From the cell containing the given text, extract its center point as [X, Y] coordinate. 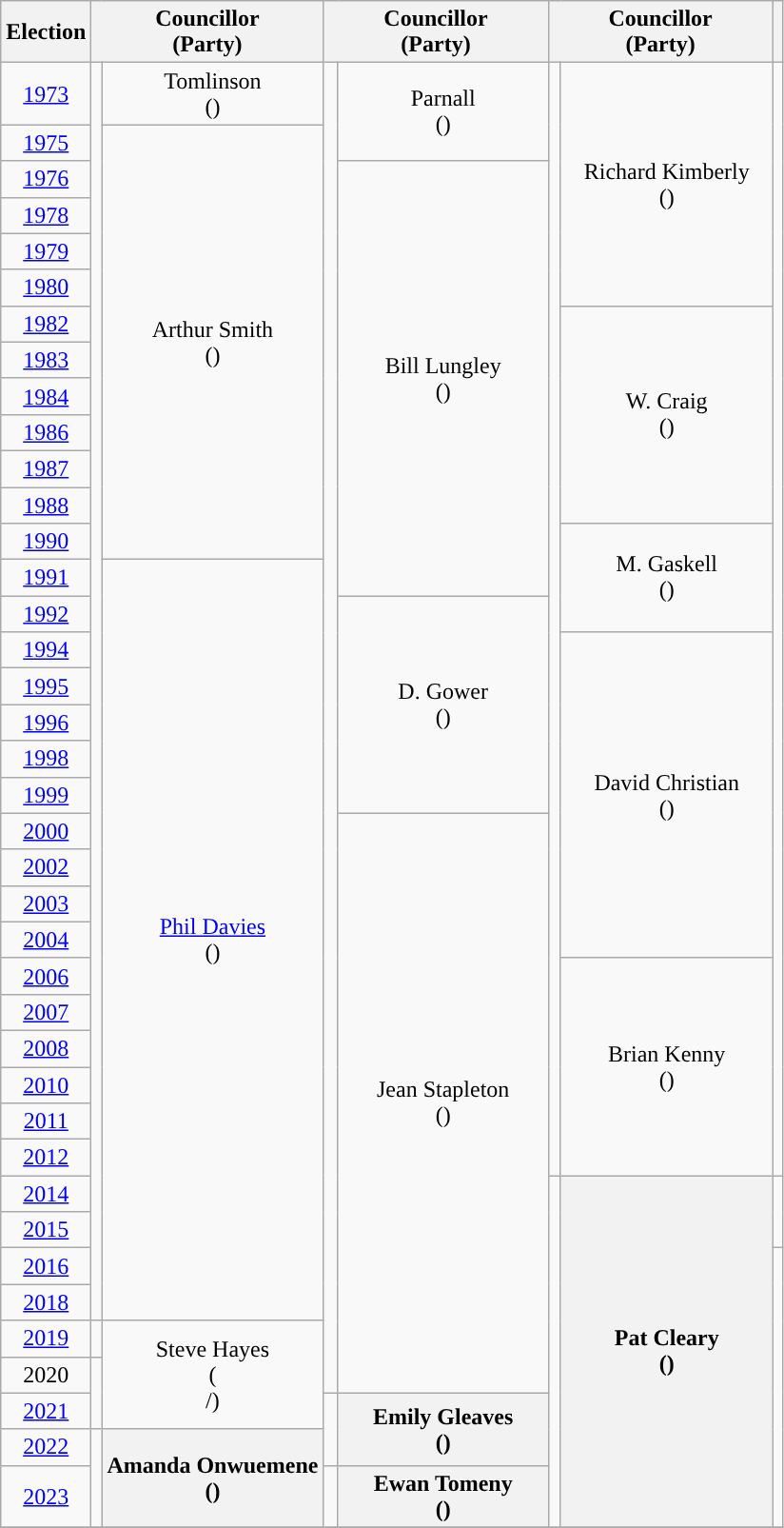
Pat Cleary() [666, 1352]
1973 [46, 93]
Bill Lungley() [443, 379]
M. Gaskell() [666, 578]
David Christian() [666, 796]
2022 [46, 1447]
2002 [46, 867]
1999 [46, 795]
Steve Hayes(/) [213, 1375]
2004 [46, 940]
2011 [46, 1121]
1987 [46, 468]
Emily Gleaves() [443, 1429]
2023 [46, 1497]
1988 [46, 506]
Richard Kimberly() [666, 185]
1979 [46, 251]
1976 [46, 179]
1978 [46, 215]
2016 [46, 1266]
1984 [46, 396]
2012 [46, 1158]
1983 [46, 360]
1998 [46, 759]
Phil Davies() [213, 941]
2007 [46, 1012]
2010 [46, 1084]
Ewan Tomeny() [443, 1497]
1995 [46, 686]
W. Craig() [666, 414]
2019 [46, 1339]
2021 [46, 1411]
2014 [46, 1194]
2003 [46, 903]
2015 [46, 1230]
1982 [46, 324]
Amanda Onwuemene() [213, 1478]
1991 [46, 578]
2008 [46, 1048]
Brian Kenny() [666, 1066]
1994 [46, 650]
Jean Stapleton() [443, 1102]
2000 [46, 831]
Arthur Smith() [213, 343]
1986 [46, 432]
1980 [46, 288]
1996 [46, 723]
2006 [46, 976]
2020 [46, 1375]
Tomlinson() [213, 93]
D. Gower() [443, 704]
Election [46, 32]
1975 [46, 143]
Parnall() [443, 112]
1990 [46, 542]
1992 [46, 614]
2018 [46, 1302]
